Identify which cell holds the provided text, then report its (X, Y) central coordinate. 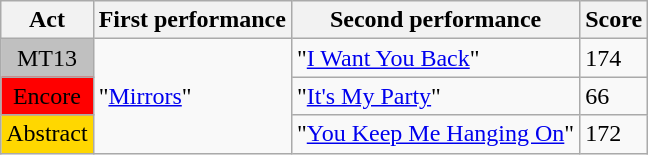
"Mirrors" (192, 96)
"I Want You Back" (435, 58)
"You Keep Me Hanging On" (435, 134)
172 (614, 134)
First performance (192, 20)
174 (614, 58)
66 (614, 96)
"It's My Party" (435, 96)
Second performance (435, 20)
Score (614, 20)
MT13 (47, 58)
Encore (47, 96)
Act (47, 20)
Abstract (47, 134)
